Find where the given text appears and provide that cell's center as [X, Y] coordinate. 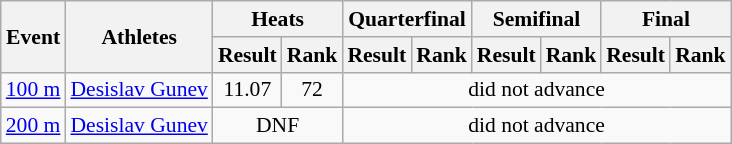
72 [312, 90]
Final [666, 19]
Quarterfinal [406, 19]
11.07 [248, 90]
Event [34, 36]
Semifinal [536, 19]
DNF [278, 126]
100 m [34, 90]
Athletes [138, 36]
200 m [34, 126]
Heats [278, 19]
